Return (X, Y) of the center of cell containing provided text 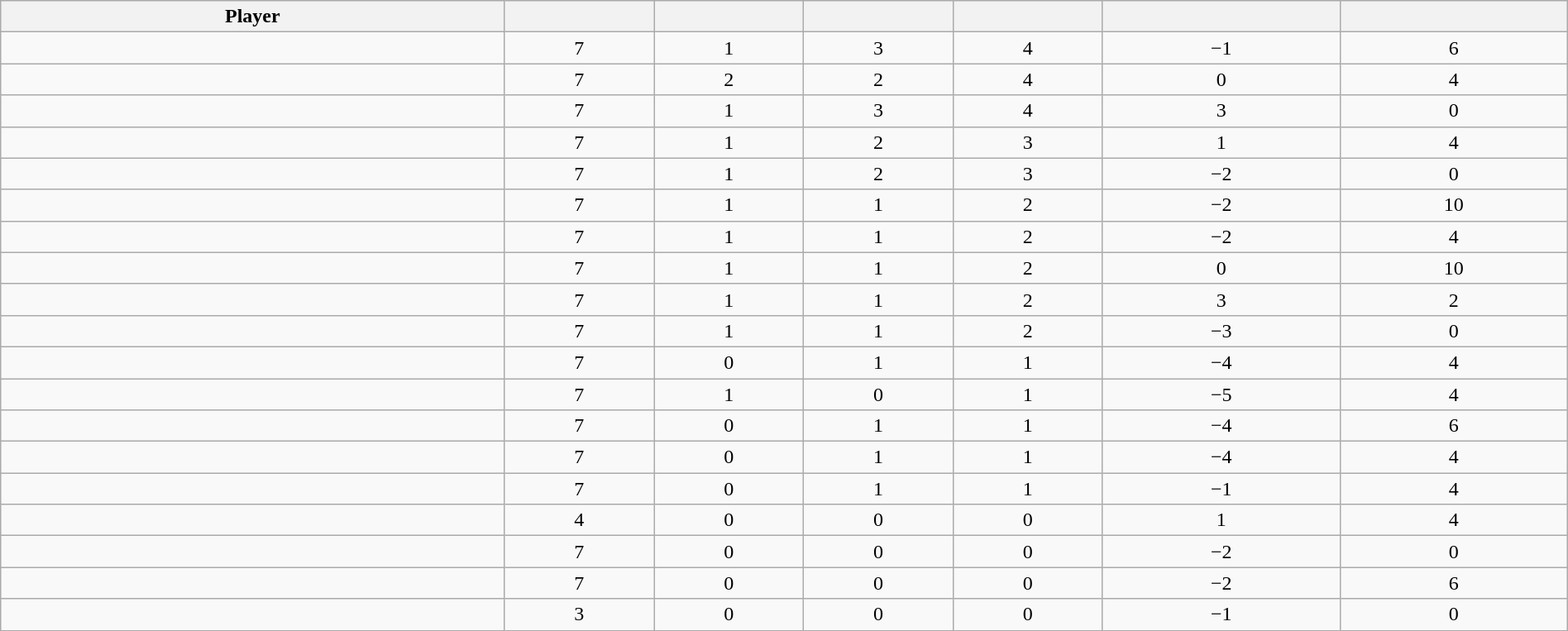
−3 (1221, 331)
Player (253, 17)
−5 (1221, 394)
